Extract the [x, y] coordinate from the center of the cell holding the provided text.  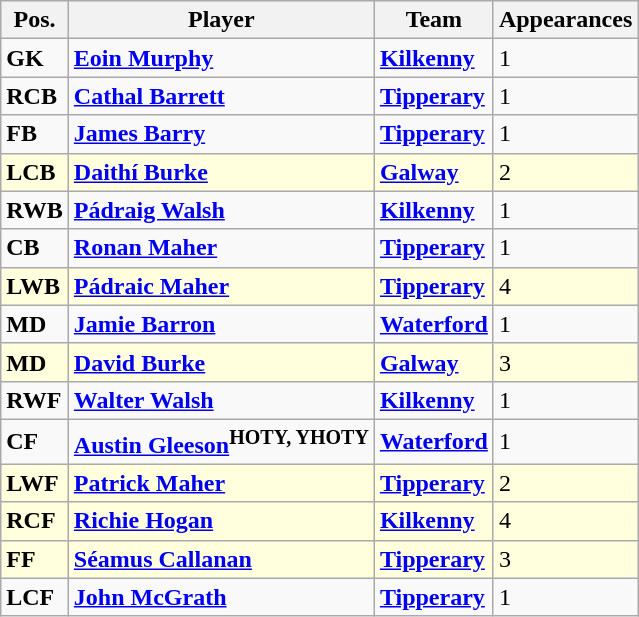
LWB [35, 286]
LWF [35, 483]
Cathal Barrett [221, 96]
Daithí Burke [221, 172]
Austin GleesonHOTY, YHOTY [221, 442]
Séamus Callanan [221, 559]
Eoin Murphy [221, 58]
FB [35, 134]
GK [35, 58]
Appearances [565, 20]
Richie Hogan [221, 521]
CF [35, 442]
Jamie Barron [221, 324]
Patrick Maher [221, 483]
LCF [35, 597]
Player [221, 20]
Pádraig Walsh [221, 210]
CB [35, 248]
David Burke [221, 362]
Ronan Maher [221, 248]
John McGrath [221, 597]
Team [434, 20]
Pádraic Maher [221, 286]
James Barry [221, 134]
FF [35, 559]
RCB [35, 96]
RCF [35, 521]
RWF [35, 400]
LCB [35, 172]
Walter Walsh [221, 400]
RWB [35, 210]
Pos. [35, 20]
